For the text-containing cell, return its midpoint in (X, Y) coordinate format. 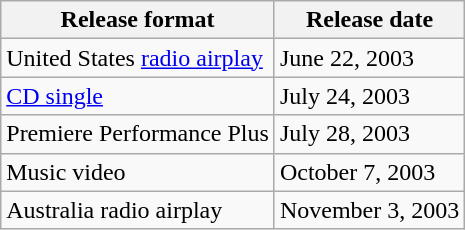
June 22, 2003 (369, 58)
CD single (138, 96)
July 28, 2003 (369, 134)
Music video (138, 172)
Release format (138, 20)
Australia radio airplay (138, 210)
July 24, 2003 (369, 96)
Premiere Performance Plus (138, 134)
United States radio airplay (138, 58)
October 7, 2003 (369, 172)
Release date (369, 20)
November 3, 2003 (369, 210)
